Search for the cell housing the specified text and yield its (X, Y) center coordinate. 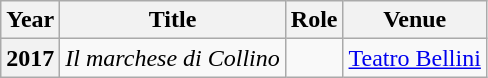
Title (172, 20)
Il marchese di Collino (172, 58)
Role (314, 20)
Year (30, 20)
Venue (414, 20)
Teatro Bellini (414, 58)
2017 (30, 58)
